Scan for the cell matching the given text and deliver its [X, Y] coordinate at center. 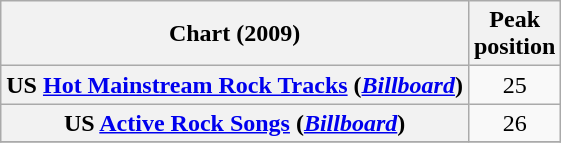
Peakposition [514, 34]
26 [514, 123]
25 [514, 85]
US Hot Mainstream Rock Tracks (Billboard) [235, 85]
US Active Rock Songs (Billboard) [235, 123]
Chart (2009) [235, 34]
